Extract the (X, Y) coordinate from the center of the cell holding the provided text.  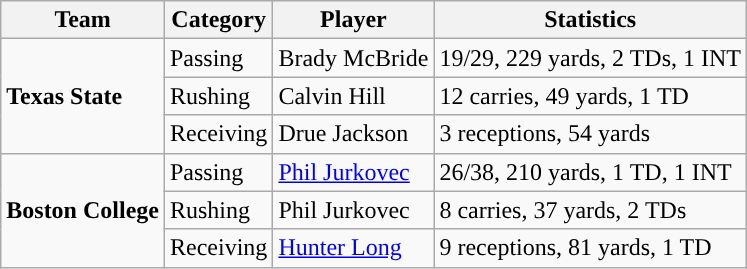
Texas State (83, 96)
Category (218, 20)
26/38, 210 yards, 1 TD, 1 INT (590, 172)
Calvin Hill (354, 96)
8 carries, 37 yards, 2 TDs (590, 210)
Boston College (83, 210)
Statistics (590, 20)
Hunter Long (354, 248)
19/29, 229 yards, 2 TDs, 1 INT (590, 58)
Drue Jackson (354, 134)
9 receptions, 81 yards, 1 TD (590, 248)
Player (354, 20)
Team (83, 20)
Brady McBride (354, 58)
3 receptions, 54 yards (590, 134)
12 carries, 49 yards, 1 TD (590, 96)
